Identify which cell holds the provided text, then report its [x, y] central coordinate. 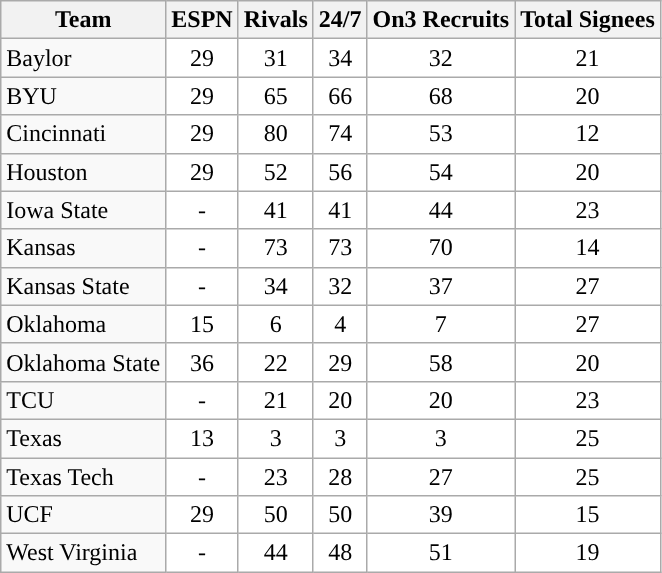
51 [441, 553]
31 [276, 58]
Cincinnati [84, 134]
74 [340, 134]
Team [84, 20]
22 [276, 362]
TCU [84, 400]
Texas Tech [84, 477]
24/7 [340, 20]
28 [340, 477]
37 [441, 286]
Kansas State [84, 286]
ESPN [202, 20]
56 [340, 172]
Texas [84, 438]
14 [588, 248]
7 [441, 324]
Total Signees [588, 20]
48 [340, 553]
Iowa State [84, 210]
West Virginia [84, 553]
68 [441, 96]
Rivals [276, 20]
39 [441, 515]
80 [276, 134]
4 [340, 324]
13 [202, 438]
Oklahoma State [84, 362]
36 [202, 362]
UCF [84, 515]
On3 Recruits [441, 20]
Kansas [84, 248]
53 [441, 134]
66 [340, 96]
58 [441, 362]
Oklahoma [84, 324]
70 [441, 248]
Houston [84, 172]
52 [276, 172]
65 [276, 96]
19 [588, 553]
BYU [84, 96]
12 [588, 134]
6 [276, 324]
54 [441, 172]
Baylor [84, 58]
